Find where the given text appears and provide that cell's center as [x, y] coordinate. 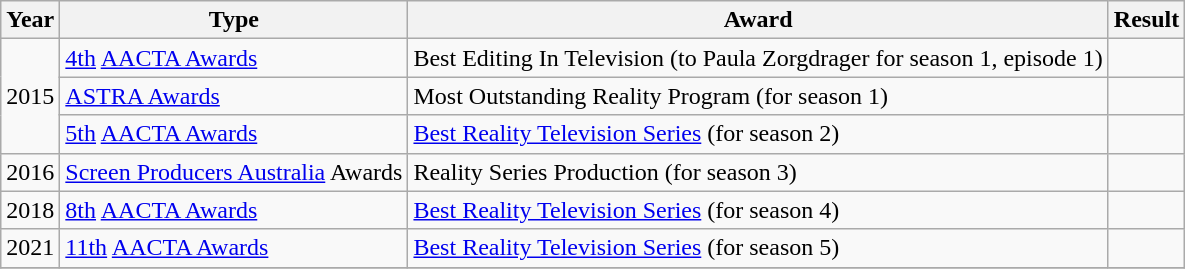
4th AACTA Awards [234, 58]
Most Outstanding Reality Program (for season 1) [758, 96]
2021 [30, 248]
Screen Producers Australia Awards [234, 172]
Reality Series Production (for season 3) [758, 172]
Best Reality Television Series (for season 4) [758, 210]
2018 [30, 210]
Best Reality Television Series (for season 2) [758, 134]
11th AACTA Awards [234, 248]
Type [234, 20]
Best Reality Television Series (for season 5) [758, 248]
8th AACTA Awards [234, 210]
2016 [30, 172]
2015 [30, 96]
Best Editing In Television (to Paula Zorgdrager for season 1, episode 1) [758, 58]
Award [758, 20]
Result [1146, 20]
ASTRA Awards [234, 96]
5th AACTA Awards [234, 134]
Year [30, 20]
